From the cell containing the given text, extract its center point as (x, y) coordinate. 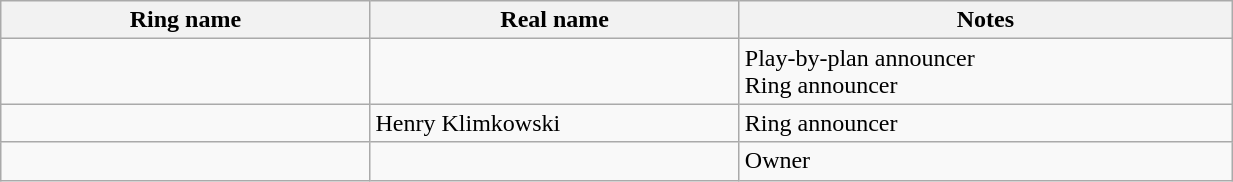
Owner (985, 161)
Henry Klimkowski (554, 123)
Ring name (186, 20)
Ring announcer (985, 123)
Notes (985, 20)
Play-by-plan announcerRing announcer (985, 72)
Real name (554, 20)
